Output the (x, y) coordinate of the center of the cell containing the given text.  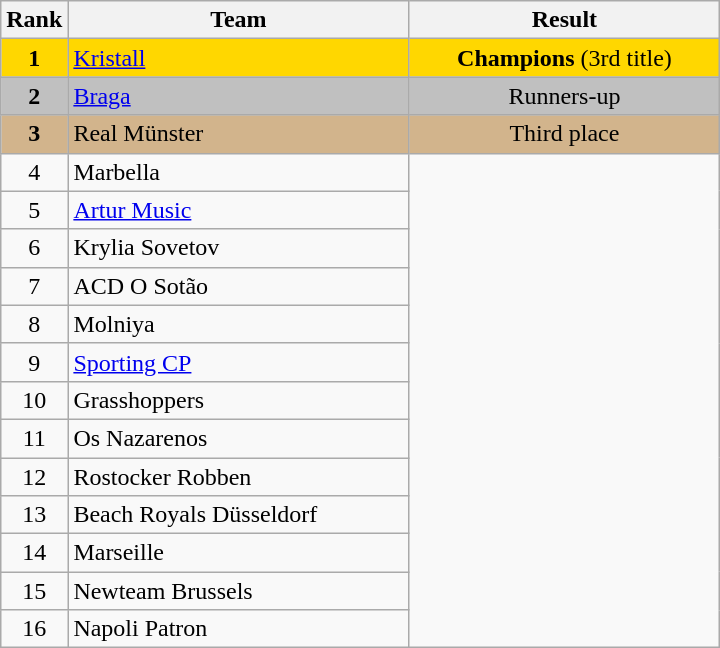
9 (34, 362)
Third place (564, 134)
Molniya (238, 324)
12 (34, 477)
Newteam Brussels (238, 591)
6 (34, 248)
8 (34, 324)
Beach Royals Düsseldorf (238, 515)
Sporting CP (238, 362)
Marseille (238, 553)
7 (34, 286)
10 (34, 400)
11 (34, 438)
Rostocker Robben (238, 477)
15 (34, 591)
Kristall (238, 58)
13 (34, 515)
Real Münster (238, 134)
3 (34, 134)
Marbella (238, 172)
1 (34, 58)
Result (564, 20)
Rank (34, 20)
2 (34, 96)
ACD O Sotão (238, 286)
Os Nazarenos (238, 438)
Artur Music (238, 210)
Krylia Sovetov (238, 248)
4 (34, 172)
Runners-up (564, 96)
Grasshoppers (238, 400)
Team (238, 20)
5 (34, 210)
14 (34, 553)
Napoli Patron (238, 629)
16 (34, 629)
Champions (3rd title) (564, 58)
Braga (238, 96)
